Output the (x, y) coordinate of the center of the cell containing the given text.  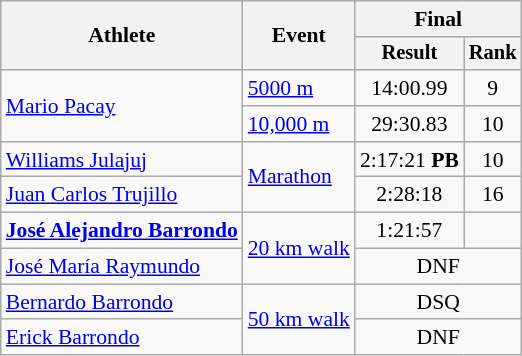
1:21:57 (410, 231)
Mario Pacay (122, 106)
Marathon (299, 178)
Rank (493, 54)
16 (493, 195)
2:28:18 (410, 195)
José María Raymundo (122, 267)
29:30.83 (410, 124)
9 (493, 88)
Athlete (122, 36)
José Alejandro Barrondo (122, 231)
Williams Julajuj (122, 160)
20 km walk (299, 248)
50 km walk (299, 320)
5000 m (299, 88)
Juan Carlos Trujillo (122, 195)
Bernardo Barrondo (122, 302)
Event (299, 36)
Result (410, 54)
Final (438, 19)
Erick Barrondo (122, 338)
10,000 m (299, 124)
DSQ (438, 302)
2:17:21 PB (410, 160)
14:00.99 (410, 88)
